Search for the cell housing the specified text and yield its [X, Y] center coordinate. 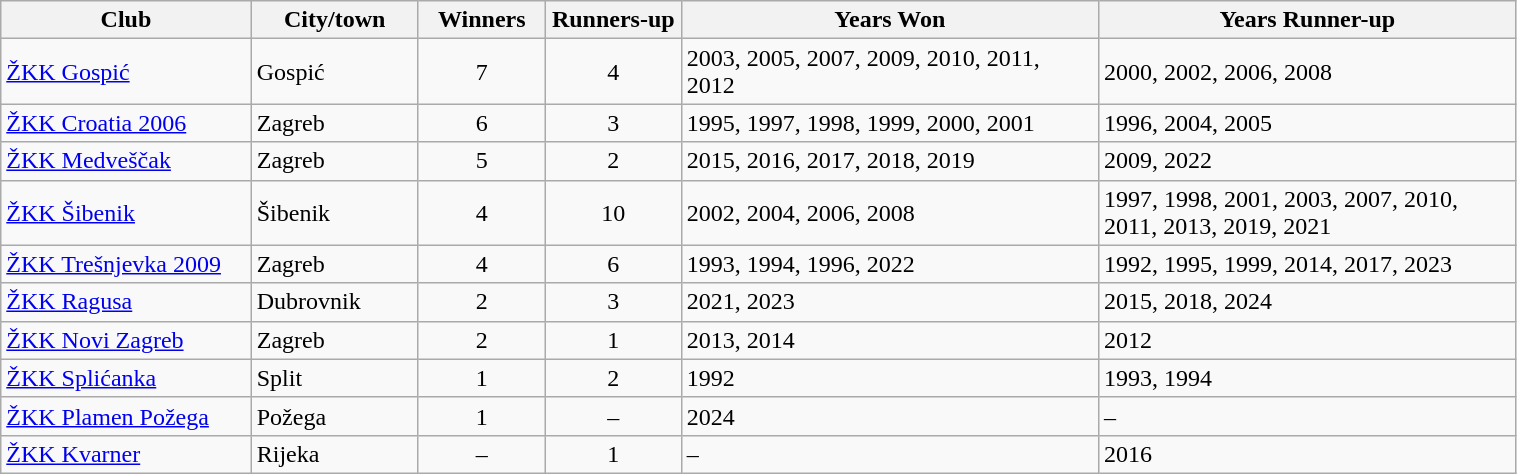
2002, 2004, 2006, 2008 [890, 212]
Rijeka [334, 454]
City/town [334, 20]
2009, 2022 [1308, 161]
10 [613, 212]
Club [126, 20]
Gospić [334, 72]
1996, 2004, 2005 [1308, 123]
ŽKK Šibenik [126, 212]
2021, 2023 [890, 302]
Runners-up [613, 20]
2024 [890, 416]
1997, 1998, 2001, 2003, 2007, 2010, 2011, 2013, 2019, 2021 [1308, 212]
2000, 2002, 2006, 2008 [1308, 72]
Požega [334, 416]
ŽKK Croatia 2006 [126, 123]
2015, 2016, 2017, 2018, 2019 [890, 161]
2012 [1308, 340]
1992 [890, 378]
ŽKK Splićanka [126, 378]
2015, 2018, 2024 [1308, 302]
1993, 1994, 1996, 2022 [890, 264]
Šibenik [334, 212]
Winners [482, 20]
2016 [1308, 454]
7 [482, 72]
ŽKK Kvarner [126, 454]
2013, 2014 [890, 340]
ŽKK Gospić [126, 72]
5 [482, 161]
ŽKK Novi Zagreb [126, 340]
ŽKK Ragusa [126, 302]
Years Runner-up [1308, 20]
ŽKK Plamen Požega [126, 416]
1992, 1995, 1999, 2014, 2017, 2023 [1308, 264]
1993, 1994 [1308, 378]
Split [334, 378]
ŽKK Medveščak [126, 161]
Years Won [890, 20]
Dubrovnik [334, 302]
1995, 1997, 1998, 1999, 2000, 2001 [890, 123]
2003, 2005, 2007, 2009, 2010, 2011, 2012 [890, 72]
ŽKK Trešnjevka 2009 [126, 264]
